Provide the (X, Y) coordinate of the cell's center where the given text is located.  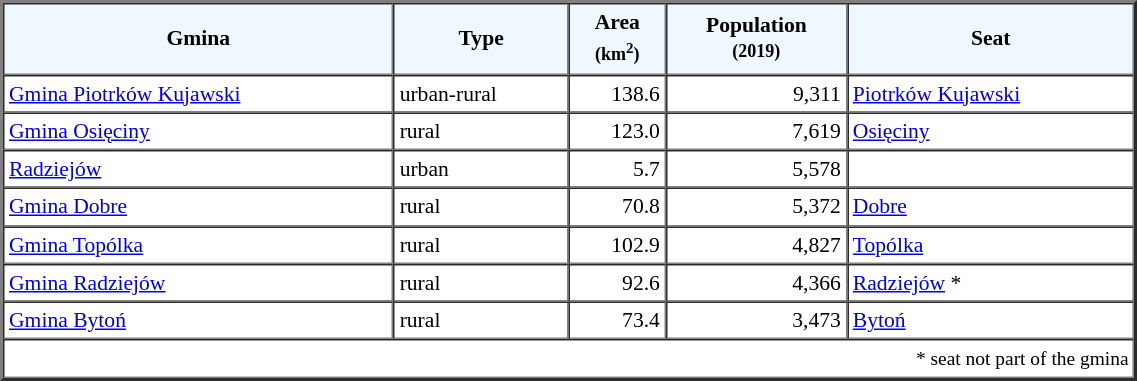
Gmina Piotrków Kujawski (198, 93)
Gmina (198, 38)
73.4 (618, 321)
3,473 (756, 321)
102.9 (618, 245)
Bytoń (991, 321)
5.7 (618, 169)
92.6 (618, 283)
urban-rural (482, 93)
Population(2019) (756, 38)
Gmina Bytoń (198, 321)
Radziejów (198, 169)
Area(km2) (618, 38)
70.8 (618, 207)
5,372 (756, 207)
* seat not part of the gmina (569, 359)
Gmina Osięciny (198, 131)
7,619 (756, 131)
Radziejów * (991, 283)
Seat (991, 38)
123.0 (618, 131)
4,827 (756, 245)
9,311 (756, 93)
Piotrków Kujawski (991, 93)
Gmina Topólka (198, 245)
4,366 (756, 283)
Dobre (991, 207)
5,578 (756, 169)
Gmina Radziejów (198, 283)
Gmina Dobre (198, 207)
Topólka (991, 245)
Type (482, 38)
urban (482, 169)
Osięciny (991, 131)
138.6 (618, 93)
